Identify which cell holds the provided text, then report its [x, y] central coordinate. 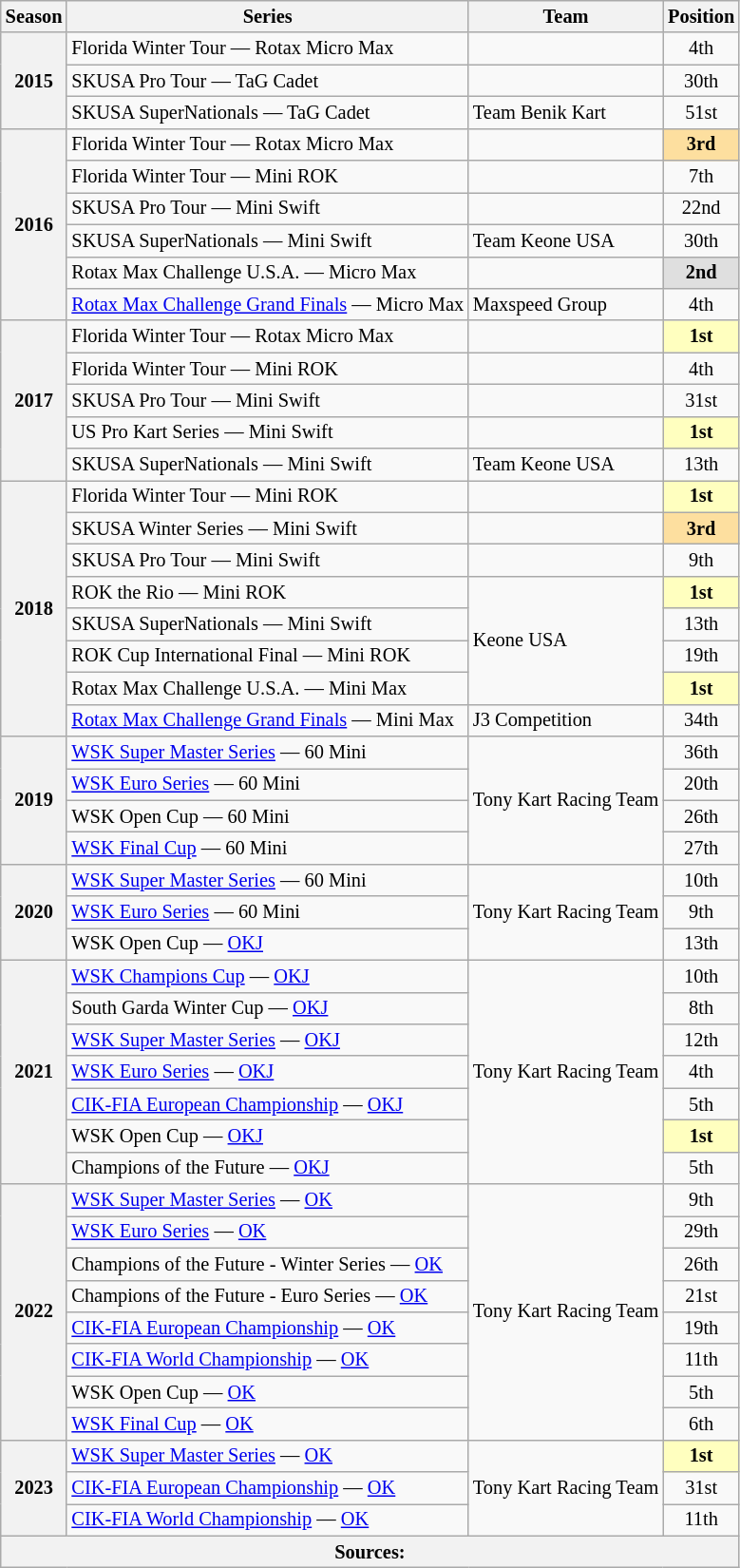
South Garda Winter Cup — OKJ [268, 1008]
SKUSA Winter Series — Mini Swift [268, 528]
Keone USA [566, 641]
Rotax Max Challenge U.S.A. — Micro Max [268, 273]
2020 [34, 912]
2017 [34, 400]
WSK Open Cup — 60 Mini [268, 816]
Champions of the Future - Winter Series — OK [268, 1264]
Rotax Max Challenge Grand Finals — Micro Max [268, 304]
Maxspeed Group [566, 304]
20th [701, 784]
WSK Champions Cup — OKJ [268, 976]
Position [701, 16]
2015 [34, 80]
8th [701, 1008]
2016 [34, 224]
SKUSA SuperNationals — TaG Cadet [268, 112]
6th [701, 1424]
12th [701, 1040]
2019 [34, 800]
ROK the Rio — Mini ROK [268, 592]
22nd [701, 208]
CIK-FIA European Championship — OKJ [268, 1104]
7th [701, 177]
36th [701, 752]
2018 [34, 608]
2022 [34, 1311]
29th [701, 1232]
Sources: [370, 1552]
Champions of the Future — OKJ [268, 1168]
Team [566, 16]
Rotax Max Challenge U.S.A. — Mini Max [268, 688]
34th [701, 720]
51st [701, 112]
US Pro Kart Series — Mini Swift [268, 432]
2023 [34, 1488]
WSK Super Master Series — OKJ [268, 1040]
2nd [701, 273]
WSK Euro Series — OK [268, 1232]
J3 Competition [566, 720]
27th [701, 848]
Team Benik Kart [566, 112]
WSK Open Cup — OK [268, 1392]
ROK Cup International Final — Mini ROK [268, 656]
WSK Final Cup — OK [268, 1424]
Rotax Max Challenge Grand Finals — Mini Max [268, 720]
Series [268, 16]
Champions of the Future - Euro Series — OK [268, 1296]
21st [701, 1296]
WSK Final Cup — 60 Mini [268, 848]
WSK Euro Series — OKJ [268, 1072]
Season [34, 16]
2021 [34, 1072]
SKUSA Pro Tour — TaG Cadet [268, 81]
